Capture the cell that displays the provided text and extract its (X, Y) central coordinate. 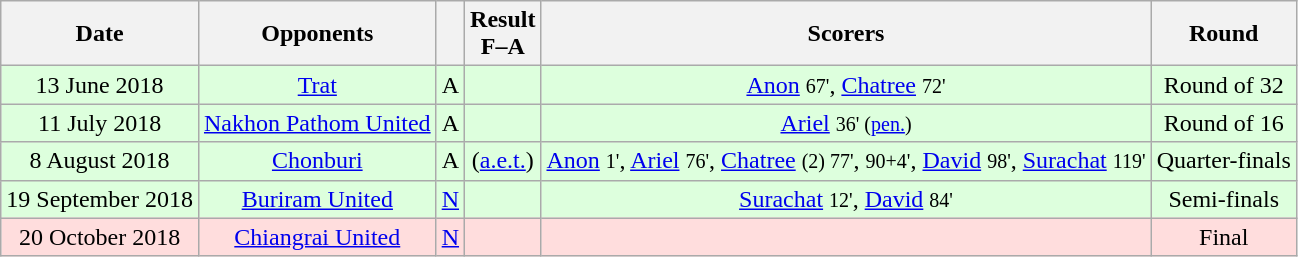
13 June 2018 (100, 85)
11 July 2018 (100, 123)
Opponents (317, 34)
19 September 2018 (100, 199)
Nakhon Pathom United (317, 123)
Surachat 12', David 84' (846, 199)
8 August 2018 (100, 161)
Scorers (846, 34)
Trat (317, 85)
Final (1224, 237)
Round (1224, 34)
Anon 1', Ariel 76', Chatree (2) 77', 90+4', David 98', Surachat 119' (846, 161)
Buriram United (317, 199)
Chonburi (317, 161)
ResultF–A (503, 34)
20 October 2018 (100, 237)
(a.e.t.) (503, 161)
Anon 67', Chatree 72' (846, 85)
Round of 32 (1224, 85)
Chiangrai United (317, 237)
Date (100, 34)
Round of 16 (1224, 123)
Semi-finals (1224, 199)
Quarter-finals (1224, 161)
Ariel 36' (pen.) (846, 123)
